Extract the (x, y) coordinate from the center of the cell holding the provided text.  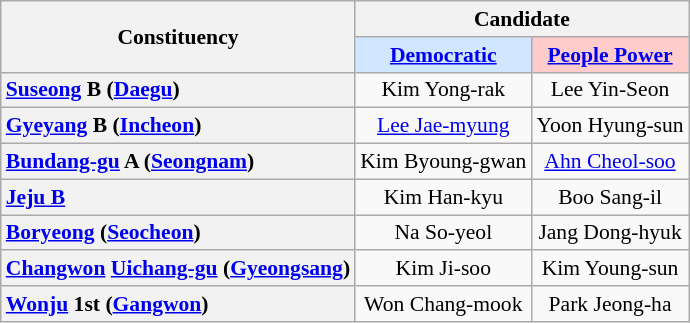
Kim Han-kyu (443, 197)
Lee Jae-myung (443, 126)
Wonju 1st (Gangwon) (178, 304)
Jeju B (178, 197)
Gyeyang B (Incheon) (178, 126)
Na So-yeol (443, 233)
Park Jeong-ha (610, 304)
Kim Young-sun (610, 269)
Kim Ji-soo (443, 269)
Lee Yin-Seon (610, 90)
Boo Sang-il (610, 197)
Boryeong (Seocheon) (178, 233)
Won Chang-mook (443, 304)
Kim Yong-rak (443, 90)
Kim Byoung-gwan (443, 162)
Suseong B (Daegu) (178, 90)
Ahn Cheol-soo (610, 162)
Yoon Hyung-sun (610, 126)
Changwon Uichang-gu (Gyeongsang) (178, 269)
Candidate (522, 19)
People Power (610, 55)
Constituency (178, 36)
Democratic (443, 55)
Bundang-gu A (Seongnam) (178, 162)
Jang Dong-hyuk (610, 233)
